Extract the [x, y] coordinate from the center of the cell holding the provided text.  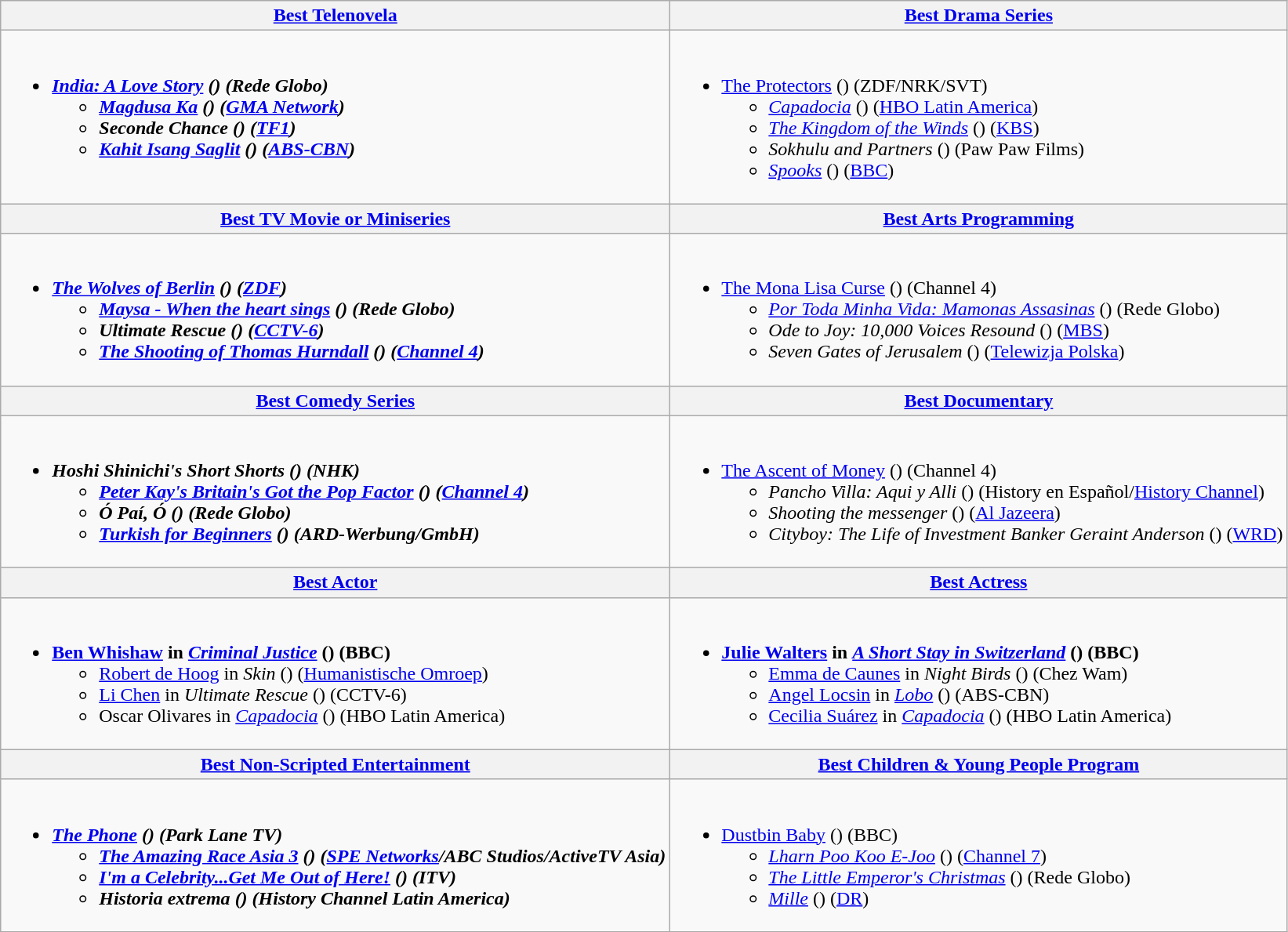
Best Telenovela [336, 16]
Best Children & Young People Program [978, 764]
Best TV Movie or Miniseries [336, 219]
Best Documentary [978, 401]
Best Comedy Series [336, 401]
Best Actor [336, 582]
Dustbin Baby () (BBC)Lharn Poo Koo E-Joo () (Channel 7)The Little Emperor's Christmas () (Rede Globo)Mille () (DR) [978, 855]
Best Actress [978, 582]
India: A Love Story () (Rede Globo)Magdusa Ka () (GMA Network)Seconde Chance () (TF1)Kahit Isang Saglit () (ABS-CBN) [336, 118]
The Wolves of Berlin () (ZDF)Maysa - When the heart sings () (Rede Globo)Ultimate Rescue () (CCTV-6)The Shooting of Thomas Hurndall () (Channel 4) [336, 310]
Best Non-Scripted Entertainment [336, 764]
Best Drama Series [978, 16]
Best Arts Programming [978, 219]
